Capture the cell that displays the provided text and extract its [x, y] central coordinate. 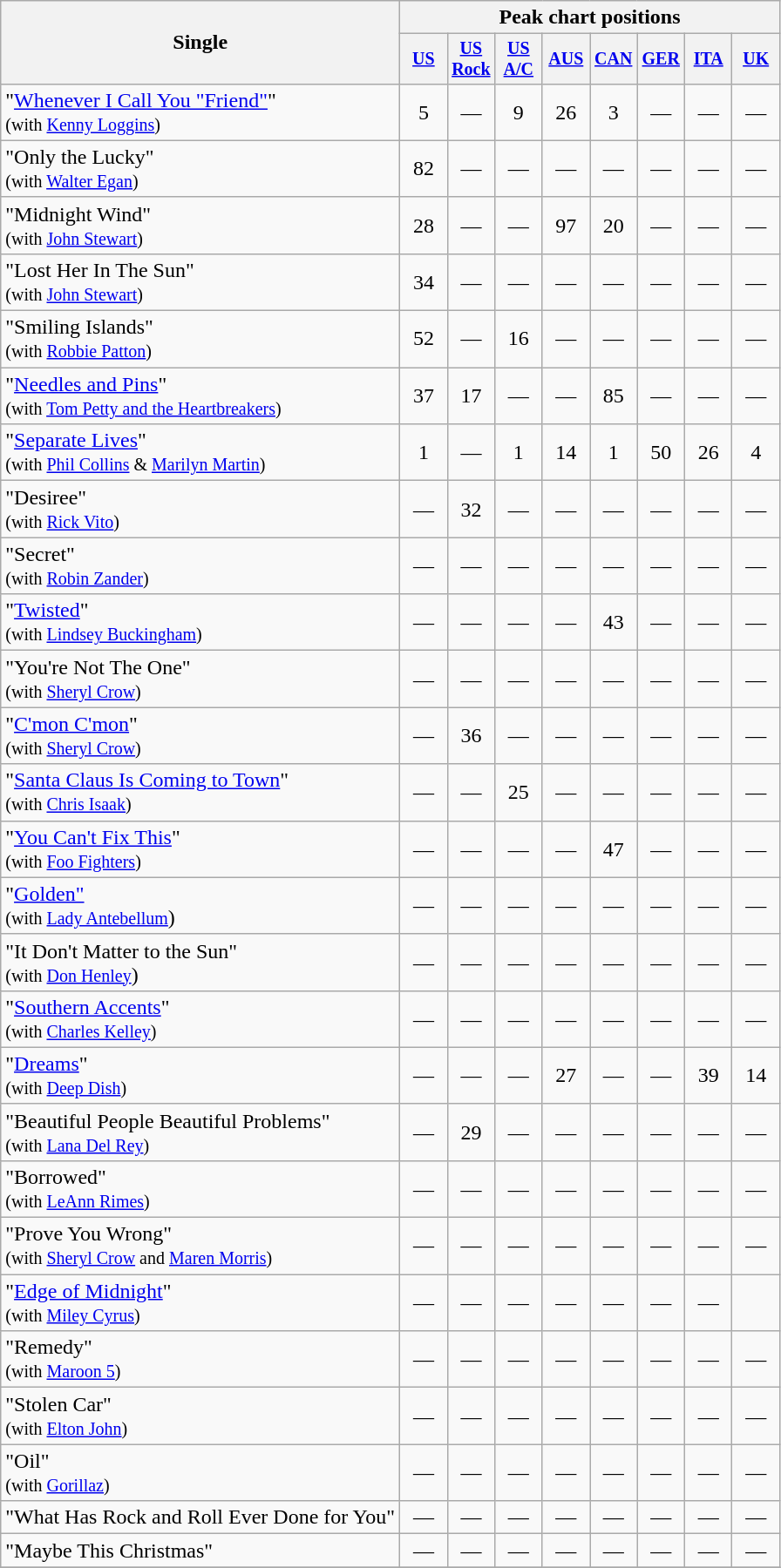
USA/C [519, 59]
9 [519, 112]
CAN [614, 59]
3 [614, 112]
82 [424, 169]
"Dreams" (with Deep Dish) [200, 1075]
34 [424, 282]
17 [471, 395]
"Santa Claus Is Coming to Town" (with Chris Isaak) [200, 793]
"Prove You Wrong" (with Sheryl Crow and Maren Morris) [200, 1246]
"Smiling Islands" (with Robbie Patton) [200, 340]
50 [661, 453]
Peak chart positions [590, 17]
"C'mon C'mon" (with Sheryl Crow) [200, 735]
"Lost Her In The Sun" (with John Stewart) [200, 282]
"Golden" (with Lady Antebellum) [200, 906]
GER [661, 59]
AUS [566, 59]
"Needles and Pins" (with Tom Petty and the Heartbreakers) [200, 395]
36 [471, 735]
43 [614, 622]
UK [756, 59]
"Midnight Wind" (with John Stewart) [200, 225]
20 [614, 225]
"Beautiful People Beautiful Problems" (with Lana Del Rey) [200, 1132]
52 [424, 340]
4 [756, 453]
32 [471, 509]
85 [614, 395]
37 [424, 395]
"Borrowed" (with LeAnn Rimes) [200, 1188]
27 [566, 1075]
47 [614, 848]
"Stolen Car" (with Elton John) [200, 1416]
"You Can't Fix This" (with Foo Fighters) [200, 848]
25 [519, 793]
"Secret" (with Robin Zander) [200, 566]
ITA [708, 59]
"Maybe This Christmas" [200, 1551]
"Remedy" (with Maroon 5) [200, 1359]
29 [471, 1132]
US [424, 59]
"Twisted" (with Lindsey Buckingham) [200, 622]
"Desiree" (with Rick Vito) [200, 509]
"What Has Rock and Roll Ever Done for You" [200, 1517]
"Separate Lives" (with Phil Collins & Marilyn Martin) [200, 453]
"Oil" (with Gorillaz) [200, 1472]
"It Don't Matter to the Sun" (with Don Henley) [200, 962]
"Edge of Midnight" (with Miley Cyrus) [200, 1303]
39 [708, 1075]
"Southern Accents" (with Charles Kelley) [200, 1019]
97 [566, 225]
"You're Not The One" (with Sheryl Crow) [200, 679]
Single [200, 43]
"Whenever I Call You "Friend"" (with Kenny Loggins) [200, 112]
16 [519, 340]
USRock [471, 59]
"Only the Lucky" (with Walter Egan) [200, 169]
28 [424, 225]
5 [424, 112]
